Detect which cell encompasses the target text, then output its [x, y] center coordinate. 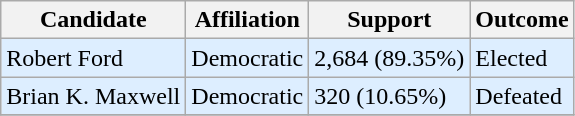
Elected [522, 58]
Candidate [94, 20]
320 (10.65%) [390, 96]
Affiliation [248, 20]
Outcome [522, 20]
Brian K. Maxwell [94, 96]
2,684 (89.35%) [390, 58]
Support [390, 20]
Defeated [522, 96]
Robert Ford [94, 58]
